Search for the cell housing the specified text and yield its [X, Y] center coordinate. 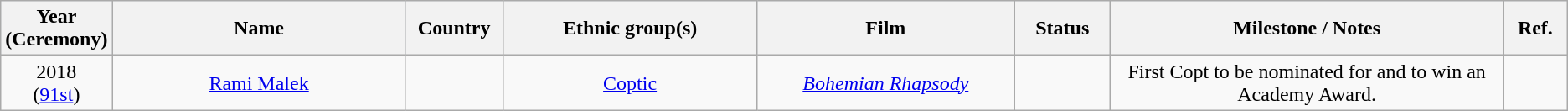
Rami Malek [259, 82]
Ref. [1536, 29]
Year(Ceremony) [57, 29]
Name [259, 29]
Ethnic group(s) [630, 29]
Milestone / Notes [1307, 29]
Status [1062, 29]
First Copt to be nominated for and to win an Academy Award. [1307, 82]
Bohemian Rhapsody [886, 82]
Country [454, 29]
2018(91st) [57, 82]
Film [886, 29]
Coptic [630, 82]
